Detect which cell encompasses the target text, then output its (x, y) center coordinate. 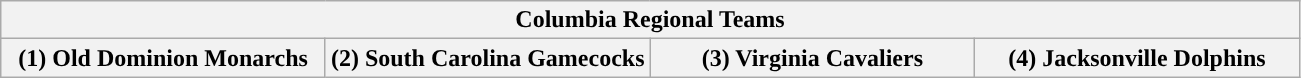
(3) Virginia Cavaliers (812, 58)
(4) Jacksonville Dolphins (1138, 58)
(2) South Carolina Gamecocks (488, 58)
Columbia Regional Teams (650, 20)
(1) Old Dominion Monarchs (164, 58)
